From the cell containing the given text, extract its center point as [x, y] coordinate. 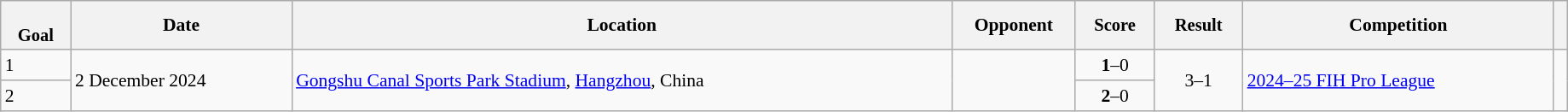
2024–25 FIH Pro League [1398, 80]
Date [181, 26]
Opponent [1013, 26]
2 [36, 96]
Competition [1398, 26]
1–0 [1114, 66]
2 December 2024 [181, 80]
3–1 [1199, 80]
Gongshu Canal Sports Park Stadium, Hangzhou, China [622, 80]
Score [1114, 26]
Goal [36, 26]
2–0 [1114, 96]
1 [36, 66]
Result [1199, 26]
Location [622, 26]
